Pinpoint the cell where the given text exists, returning its [x, y] midpoint coordinate. 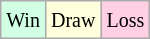
Loss [126, 20]
Draw [72, 20]
Win [24, 20]
